Detect which cell encompasses the target text, then output its (X, Y) center coordinate. 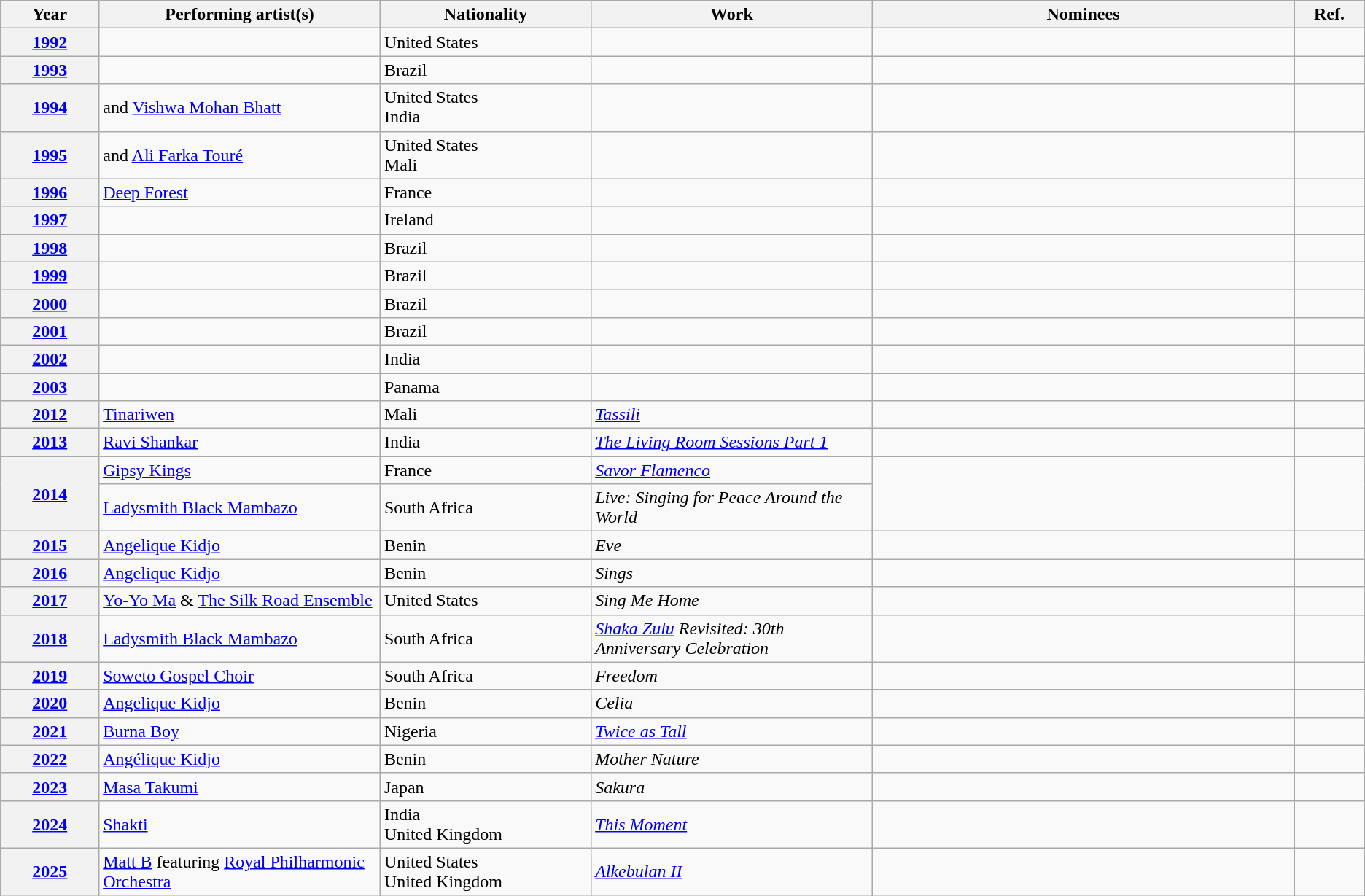
2003 (50, 387)
United StatesMali (486, 155)
2022 (50, 759)
Japan (486, 787)
Performing artist(s) (240, 15)
The Living Room Sessions Part 1 (732, 443)
Tassili (732, 415)
2001 (50, 331)
Deep Forest (240, 192)
Tinariwen (240, 415)
2023 (50, 787)
Live: Singing for Peace Around the World (732, 507)
This Moment (732, 824)
Mali (486, 415)
1992 (50, 42)
2017 (50, 601)
2000 (50, 303)
1995 (50, 155)
2016 (50, 573)
and Ali Farka Touré (240, 155)
United StatesIndia (486, 108)
Panama (486, 387)
Nominees (1084, 15)
2014 (50, 494)
1999 (50, 276)
Burna Boy (240, 731)
1993 (50, 70)
Year (50, 15)
Ireland (486, 220)
Sakura (732, 787)
Work (732, 15)
2024 (50, 824)
Sings (732, 573)
2019 (50, 676)
1996 (50, 192)
Shaka Zulu Revisited: 30th Anniversary Celebration (732, 639)
and Vishwa Mohan Bhatt (240, 108)
Freedom (732, 676)
2015 (50, 545)
Ravi Shankar (240, 443)
2025 (50, 872)
1994 (50, 108)
2002 (50, 359)
Twice as Tall (732, 731)
Ref. (1329, 15)
2018 (50, 639)
Celia (732, 704)
Gipsy Kings (240, 470)
United StatesUnited Kingdom (486, 872)
Sing Me Home (732, 601)
1997 (50, 220)
2020 (50, 704)
Savor Flamenco (732, 470)
Alkebulan II (732, 872)
Nigeria (486, 731)
Angélique Kidjo (240, 759)
Matt B featuring Royal Philharmonic Orchestra (240, 872)
2013 (50, 443)
Mother Nature (732, 759)
Masa Takumi (240, 787)
Eve (732, 545)
Shakti (240, 824)
Nationality (486, 15)
1998 (50, 248)
IndiaUnited Kingdom (486, 824)
Soweto Gospel Choir (240, 676)
2021 (50, 731)
2012 (50, 415)
Yo-Yo Ma & The Silk Road Ensemble (240, 601)
